Scan for the cell matching the given text and deliver its [X, Y] coordinate at center. 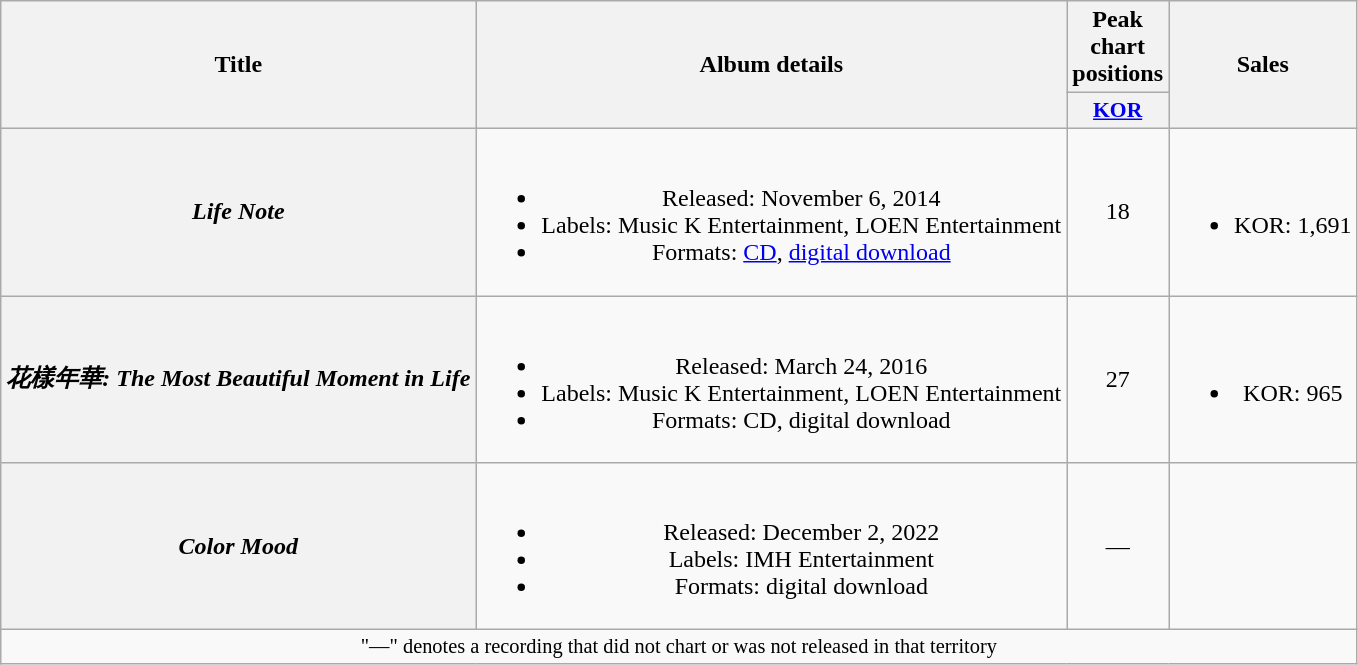
KOR: 965 [1263, 380]
27 [1118, 380]
Peak chart positions [1118, 47]
Released: March 24, 2016Labels: Music K Entertainment, LOEN EntertainmentFormats: CD, digital download [772, 380]
18 [1118, 212]
花樣年華: The Most Beautiful Moment in Life [238, 380]
KOR: 1,691 [1263, 212]
"—" denotes a recording that did not chart or was not released in that territory [679, 647]
KOR [1118, 111]
Life Note [238, 212]
Released: December 2, 2022Labels: IMH EntertainmentFormats: digital download [772, 546]
Released: November 6, 2014Labels: Music K Entertainment, LOEN EntertainmentFormats: CD, digital download [772, 212]
Album details [772, 65]
Title [238, 65]
Color Mood [238, 546]
— [1118, 546]
Sales [1263, 65]
